Detect which cell encompasses the target text, then output its [X, Y] center coordinate. 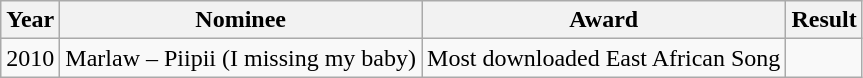
Nominee [241, 20]
Most downloaded East African Song [604, 58]
Marlaw – Piipii (I missing my baby) [241, 58]
Result [824, 20]
Year [30, 20]
2010 [30, 58]
Award [604, 20]
